Determine the [X, Y] coordinate at the center of the cell enclosing the given text.  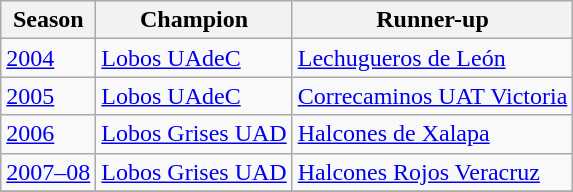
2005 [48, 96]
Runner-up [432, 20]
2007–08 [48, 172]
Lechugueros de León [432, 58]
Season [48, 20]
Halcones Rojos Veracruz [432, 172]
Correcaminos UAT Victoria [432, 96]
2006 [48, 134]
2004 [48, 58]
Halcones de Xalapa [432, 134]
Champion [194, 20]
